Capture the cell that displays the provided text and extract its [x, y] central coordinate. 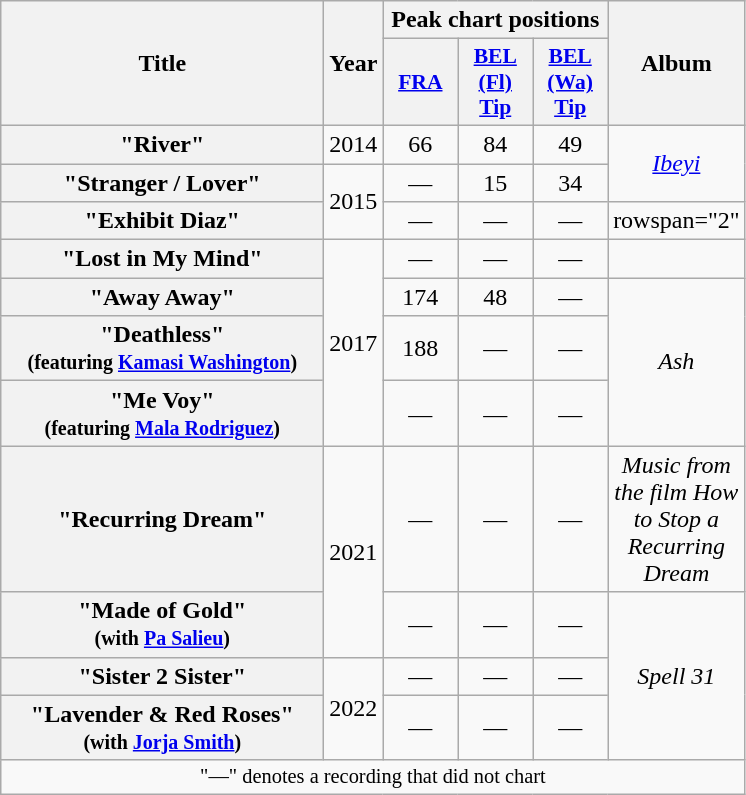
"Lost in My Mind" [162, 259]
Ibeyi [677, 163]
"Stranger / Lover" [162, 183]
FRA [420, 82]
Music from the film How to Stop a Recurring Dream [677, 519]
"—" denotes a recording that did not chart [373, 777]
174 [420, 297]
"Me Voy"(featuring Mala Rodriguez) [162, 414]
"Lavender & Red Roses"(with Jorja Smith) [162, 728]
48 [496, 297]
2015 [354, 202]
Album [677, 64]
rowspan="2" [677, 221]
Year [354, 64]
Peak chart positions [496, 20]
BEL (Wa)Tip [570, 82]
"Deathless"(featuring Kamasi Washington) [162, 348]
"Made of Gold"(with Pa Salieu) [162, 624]
Ash [677, 362]
188 [420, 348]
"River" [162, 144]
"Away Away" [162, 297]
49 [570, 144]
Title [162, 64]
84 [496, 144]
"Sister 2 Sister" [162, 676]
Spell 31 [677, 676]
"Recurring Dream" [162, 519]
2021 [354, 552]
2014 [354, 144]
15 [496, 183]
34 [570, 183]
2017 [354, 343]
66 [420, 144]
2022 [354, 708]
"Exhibit Diaz" [162, 221]
BEL (Fl)Tip [496, 82]
